Capture the cell that displays the provided text and extract its (X, Y) central coordinate. 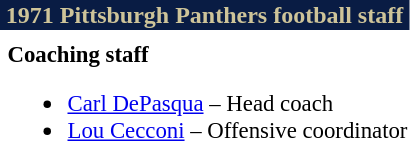
1971 Pittsburgh Panthers football staff (204, 15)
